Return the [X, Y] coordinate for the center point of the cell that contains the specified text.  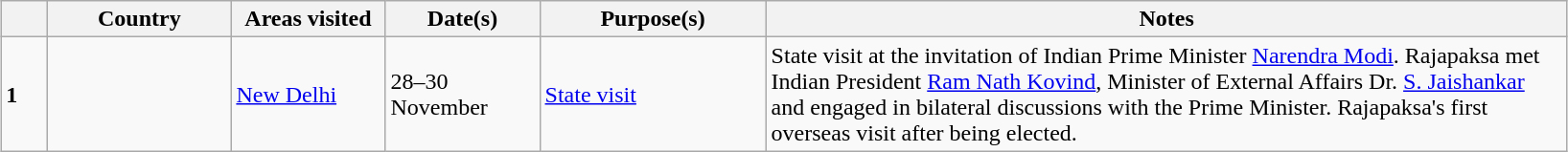
State visit [653, 94]
28–30 November [462, 94]
Country [140, 19]
Areas visited [309, 19]
Notes [1166, 19]
1 [25, 94]
Date(s) [462, 19]
New Delhi [309, 94]
Purpose(s) [653, 19]
